Extract the [X, Y] coordinate from the center of the cell holding the provided text.  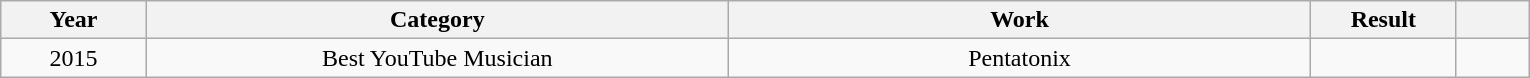
Work [1019, 20]
Best YouTube Musician [437, 58]
Year [74, 20]
2015 [74, 58]
Result [1384, 20]
Category [437, 20]
Pentatonix [1019, 58]
